For the text-containing cell, return its midpoint in (x, y) coordinate format. 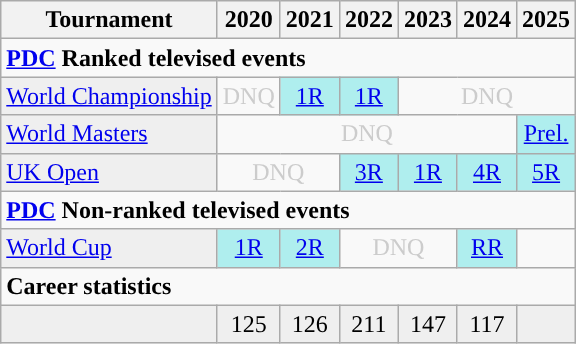
2025 (546, 20)
117 (486, 324)
5R (546, 172)
RR (486, 248)
Tournament (109, 20)
2023 (428, 20)
3R (368, 172)
UK Open (109, 172)
PDC Non-ranked televised events (288, 210)
2022 (368, 20)
2R (310, 248)
211 (368, 324)
2020 (248, 20)
2021 (310, 20)
126 (310, 324)
125 (248, 324)
2024 (486, 20)
World Cup (109, 248)
4R (486, 172)
World Championship (109, 96)
Prel. (546, 134)
PDC Ranked televised events (288, 58)
World Masters (109, 134)
Career statistics (288, 286)
147 (428, 324)
